Output the [x, y] coordinate of the center of the cell containing the given text.  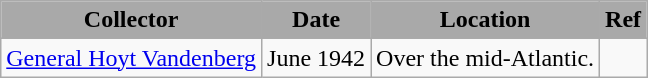
Collector [132, 20]
June 1942 [316, 58]
Date [316, 20]
Over the mid-Atlantic. [486, 58]
General Hoyt Vandenberg [132, 58]
Ref [624, 20]
Location [486, 20]
